Identify which cell holds the provided text, then report its (X, Y) central coordinate. 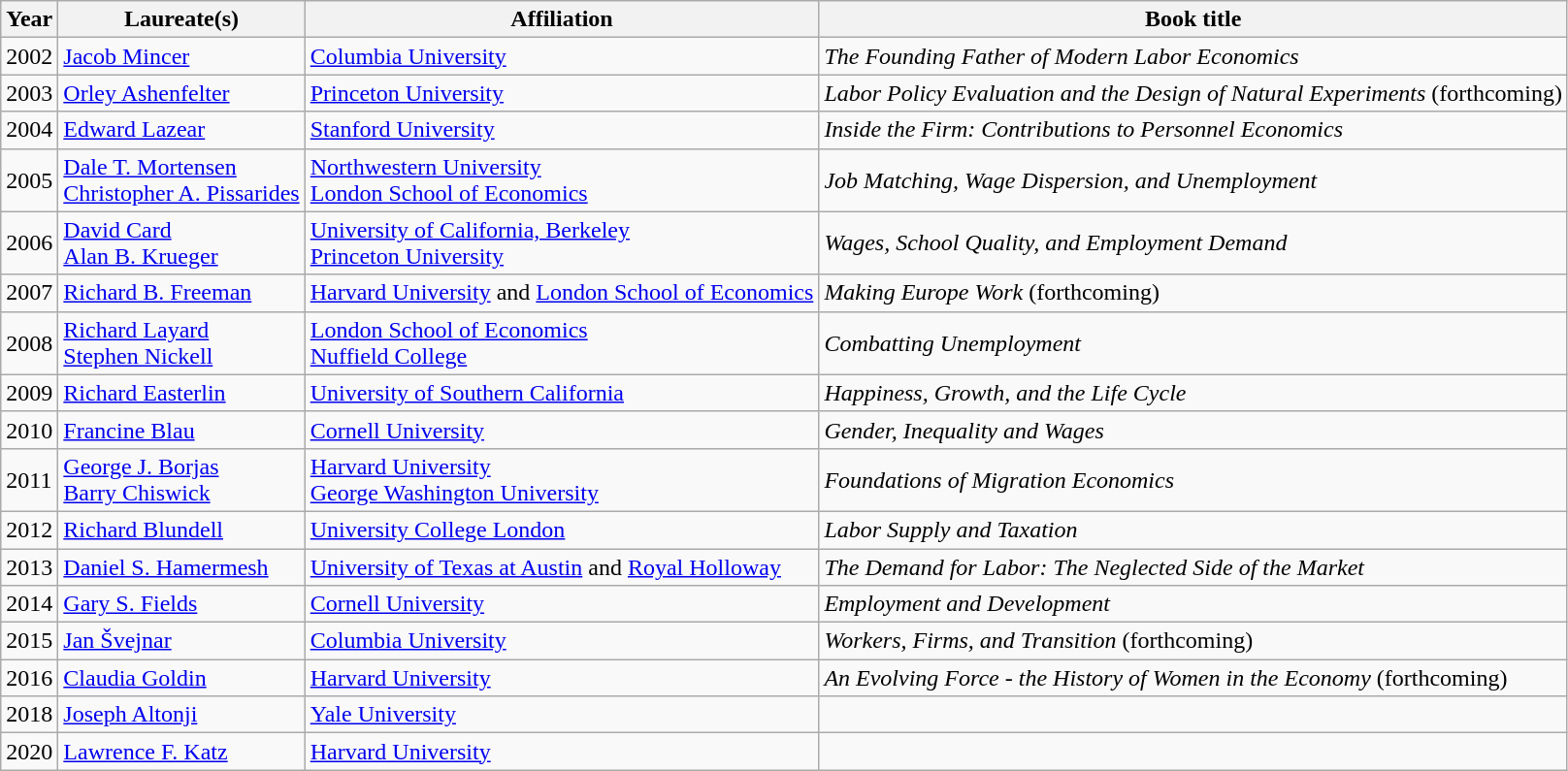
Harvard University and London School of Economics (562, 293)
2018 (29, 715)
Francine Blau (181, 430)
University College London (562, 530)
Princeton University (562, 93)
Claudia Goldin (181, 678)
Foundations of Migration Economics (1193, 479)
Workers, Firms, and Transition (forthcoming) (1193, 641)
Joseph Altonji (181, 715)
Affiliation (562, 19)
Harvard UniversityGeorge Washington University (562, 479)
Yale University (562, 715)
2013 (29, 567)
Employment and Development (1193, 604)
2016 (29, 678)
Richard LayardStephen Nickell (181, 343)
2007 (29, 293)
Stanford University (562, 130)
Making Europe Work (forthcoming) (1193, 293)
2002 (29, 56)
Daniel S. Hamermesh (181, 567)
2020 (29, 752)
2003 (29, 93)
2014 (29, 604)
George J. BorjasBarry Chiswick (181, 479)
2004 (29, 130)
The Founding Father of Modern Labor Economics (1193, 56)
Richard Easterlin (181, 393)
Edward Lazear (181, 130)
2015 (29, 641)
2009 (29, 393)
David CardAlan B. Krueger (181, 242)
Labor Policy Evaluation and the Design of Natural Experiments (forthcoming) (1193, 93)
Lawrence F. Katz (181, 752)
Combatting Unemployment (1193, 343)
Gary S. Fields (181, 604)
Richard Blundell (181, 530)
2012 (29, 530)
An Evolving Force - the History of Women in the Economy (forthcoming) (1193, 678)
Gender, Inequality and Wages (1193, 430)
University of California, BerkeleyPrinceton University (562, 242)
2005 (29, 180)
2010 (29, 430)
Dale T. MortensenChristopher A. Pissarides (181, 180)
2008 (29, 343)
The Demand for Labor: The Neglected Side of the Market (1193, 567)
Orley Ashenfelter (181, 93)
London School of EconomicsNuffield College (562, 343)
Year (29, 19)
Jacob Mincer (181, 56)
Jan Švejnar (181, 641)
University of Texas at Austin and Royal Holloway (562, 567)
Laureate(s) (181, 19)
Happiness, Growth, and the Life Cycle (1193, 393)
Wages, School Quality, and Employment Demand (1193, 242)
Northwestern UniversityLondon School of Economics (562, 180)
Job Matching, Wage Dispersion, and Unemployment (1193, 180)
Labor Supply and Taxation (1193, 530)
Richard B. Freeman (181, 293)
Inside the Firm: Contributions to Personnel Economics (1193, 130)
Book title (1193, 19)
University of Southern California (562, 393)
2006 (29, 242)
2011 (29, 479)
